Identify which cell holds the provided text, then report its (X, Y) central coordinate. 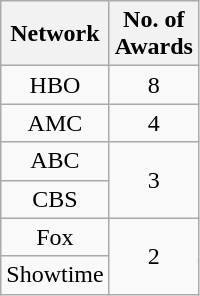
Network (55, 34)
4 (154, 123)
ABC (55, 161)
Showtime (55, 275)
No. ofAwards (154, 34)
8 (154, 85)
CBS (55, 199)
HBO (55, 85)
2 (154, 256)
AMC (55, 123)
Fox (55, 237)
3 (154, 180)
